Detect which cell encompasses the target text, then output its [X, Y] center coordinate. 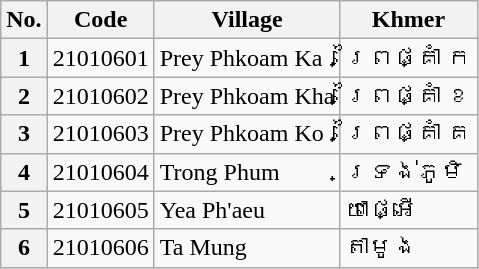
21010602 [100, 96]
21010606 [100, 248]
21010604 [100, 172]
Khmer [408, 20]
3 [24, 134]
Yea Ph'aeu [247, 210]
ព្រៃផ្គាំ គ [408, 134]
6 [24, 248]
21010603 [100, 134]
21010601 [100, 58]
ទ្រង់ភូមិ [408, 172]
2 [24, 96]
1 [24, 58]
ព្រៃផ្គាំ ក [408, 58]
Village [247, 20]
យាផ្អើ [408, 210]
តាមូង [408, 248]
Prey Phkoam Kha [247, 96]
Prey Phkoam Ka [247, 58]
ព្រៃផ្គាំ ខ [408, 96]
4 [24, 172]
No. [24, 20]
Code [100, 20]
Prey Phkoam Ko [247, 134]
5 [24, 210]
21010605 [100, 210]
Ta Mung [247, 248]
Trong Phum [247, 172]
